Detect which cell encompasses the target text, then output its [X, Y] center coordinate. 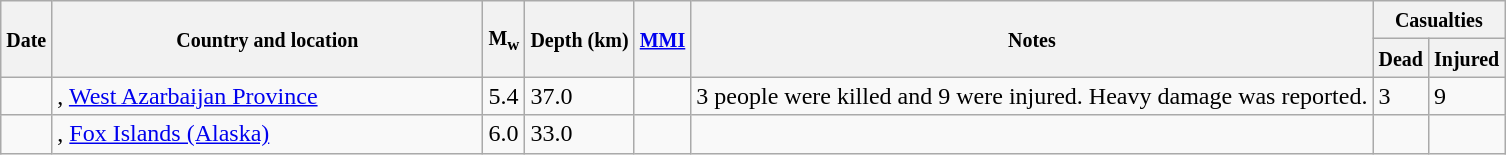
Notes [1032, 39]
, Fox Islands (Alaska) [268, 134]
Dead [1401, 58]
37.0 [580, 96]
, West Azarbaijan Province [268, 96]
9 [1466, 96]
Mw [504, 39]
Injured [1466, 58]
Depth (km) [580, 39]
MMI [662, 39]
3 [1401, 96]
Casualties [1439, 20]
33.0 [580, 134]
Date [26, 39]
Country and location [268, 39]
3 people were killed and 9 were injured. Heavy damage was reported. [1032, 96]
6.0 [504, 134]
5.4 [504, 96]
